Locate the cell with the specified text and output its (x, y) center coordinate. 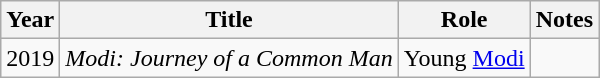
Young Modi (464, 58)
Role (464, 20)
Notes (564, 20)
Modi: Journey of a Common Man (229, 58)
2019 (30, 58)
Title (229, 20)
Year (30, 20)
